Determine the [X, Y] coordinate at the center of the cell enclosing the given text.  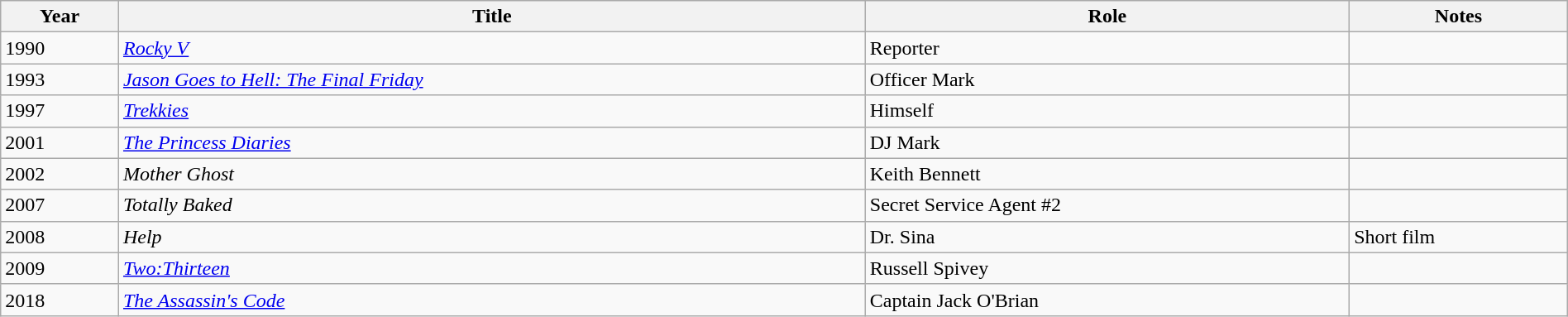
Short film [1459, 237]
Reporter [1107, 48]
The Assassin's Code [491, 300]
The Princess Diaries [491, 142]
1997 [60, 111]
Secret Service Agent #2 [1107, 205]
DJ Mark [1107, 142]
Notes [1459, 17]
Totally Baked [491, 205]
Trekkies [491, 111]
2001 [60, 142]
Role [1107, 17]
Jason Goes to Hell: The Final Friday [491, 79]
2008 [60, 237]
Officer Mark [1107, 79]
Help [491, 237]
1993 [60, 79]
2002 [60, 174]
Himself [1107, 111]
Dr. Sina [1107, 237]
Two:Thirteen [491, 268]
Rocky V [491, 48]
Russell Spivey [1107, 268]
2018 [60, 300]
Mother Ghost [491, 174]
Year [60, 17]
Keith Bennett [1107, 174]
Title [491, 17]
Captain Jack O'Brian [1107, 300]
1990 [60, 48]
2009 [60, 268]
2007 [60, 205]
